Capture the cell that displays the provided text and extract its (x, y) central coordinate. 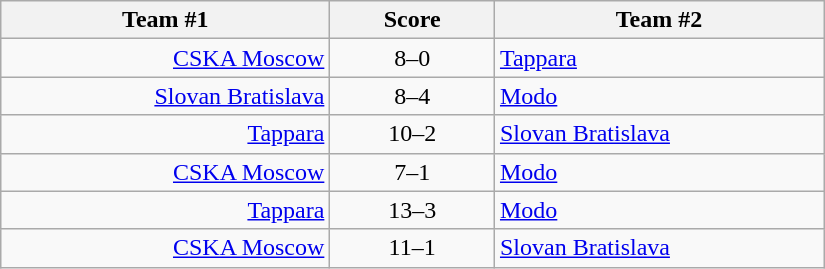
Score (412, 20)
Team #2 (658, 20)
7–1 (412, 172)
10–2 (412, 134)
8–4 (412, 96)
11–1 (412, 248)
Team #1 (166, 20)
13–3 (412, 210)
8–0 (412, 58)
